Capture the cell that displays the provided text and extract its (x, y) central coordinate. 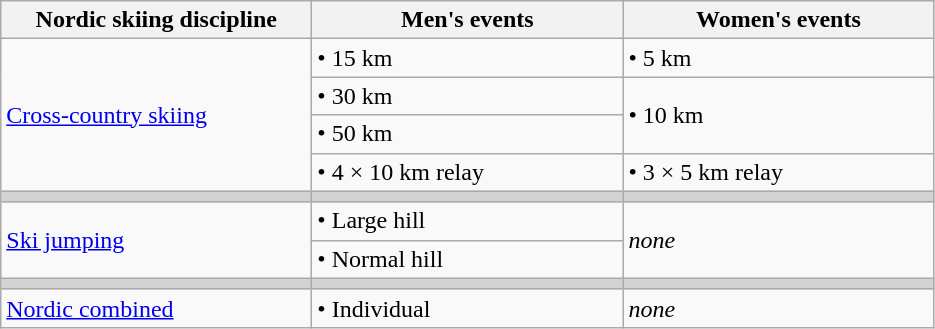
• Normal hill (468, 259)
Cross-country skiing (156, 115)
• 50 km (468, 134)
Ski jumping (156, 240)
Men's events (468, 20)
• 3 × 5 km relay (778, 172)
• 30 km (468, 96)
Women's events (778, 20)
Nordic skiing discipline (156, 20)
• Large hill (468, 221)
• Individual (468, 308)
• 10 km (778, 115)
• 5 km (778, 58)
Nordic combined (156, 308)
• 15 km (468, 58)
• 4 × 10 km relay (468, 172)
